Scan for the cell matching the given text and deliver its [x, y] coordinate at center. 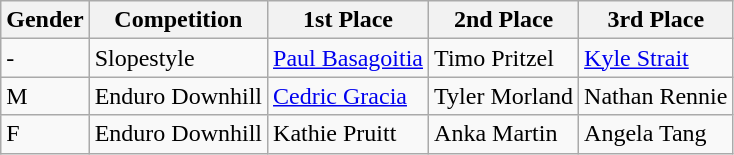
Competition [178, 20]
Anka Martin [504, 134]
Tyler Morland [504, 96]
Gender [45, 20]
Nathan Rennie [656, 96]
M [45, 96]
- [45, 58]
F [45, 134]
Angela Tang [656, 134]
3rd Place [656, 20]
Kyle Strait [656, 58]
Slopestyle [178, 58]
Kathie Pruitt [348, 134]
Cedric Gracia [348, 96]
Timo Pritzel [504, 58]
2nd Place [504, 20]
1st Place [348, 20]
Paul Basagoitia [348, 58]
